Determine the [x, y] coordinate at the center of the cell enclosing the given text.  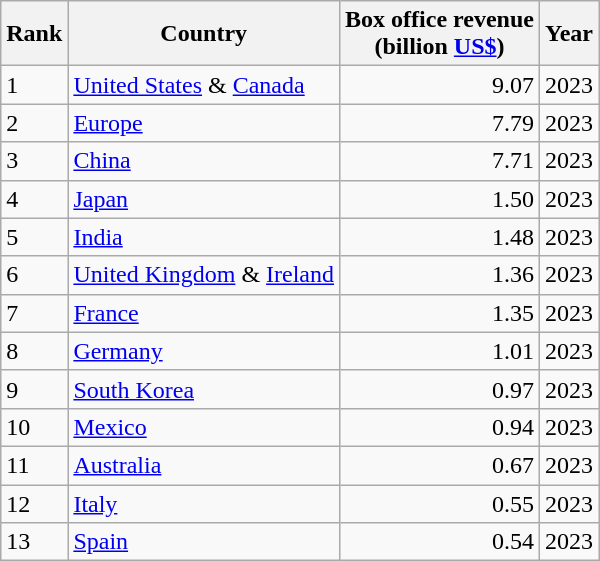
Spain [204, 542]
1.01 [440, 351]
9 [34, 389]
1.50 [440, 199]
1 [34, 85]
Year [568, 34]
South Korea [204, 389]
1.35 [440, 313]
Italy [204, 503]
Country [204, 34]
3 [34, 161]
7 [34, 313]
7.79 [440, 123]
5 [34, 237]
11 [34, 465]
Box office revenue(billion US$) [440, 34]
10 [34, 427]
9.07 [440, 85]
Australia [204, 465]
0.55 [440, 503]
7.71 [440, 161]
Germany [204, 351]
0.94 [440, 427]
United Kingdom & Ireland [204, 275]
4 [34, 199]
France [204, 313]
Rank [34, 34]
Japan [204, 199]
8 [34, 351]
0.97 [440, 389]
India [204, 237]
6 [34, 275]
Europe [204, 123]
13 [34, 542]
0.54 [440, 542]
China [204, 161]
United States & Canada [204, 85]
12 [34, 503]
0.67 [440, 465]
Mexico [204, 427]
1.36 [440, 275]
1.48 [440, 237]
2 [34, 123]
